Return the [X, Y] coordinate for the center point of the cell that contains the specified text.  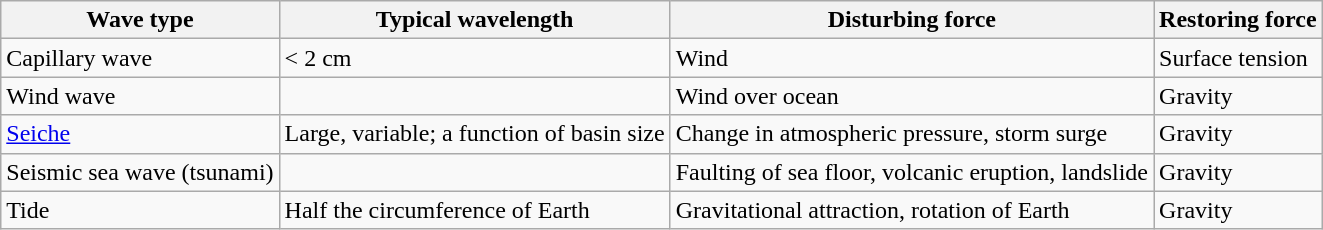
Gravitational attraction, rotation of Earth [912, 210]
Disturbing force [912, 20]
Typical wavelength [474, 20]
Surface tension [1238, 58]
Wind wave [140, 96]
Half the circumference of Earth [474, 210]
Large, variable; a function of basin size [474, 134]
Seiche [140, 134]
Wind over ocean [912, 96]
Restoring force [1238, 20]
Wave type [140, 20]
Wind [912, 58]
Tide [140, 210]
Change in atmospheric pressure, storm surge [912, 134]
Faulting of sea floor, volcanic eruption, landslide [912, 172]
< 2 cm [474, 58]
Capillary wave [140, 58]
Seismic sea wave (tsunami) [140, 172]
